Identify which cell holds the provided text, then report its [x, y] central coordinate. 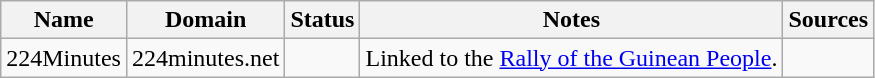
Linked to the Rally of the Guinean People. [572, 58]
Sources [828, 20]
Domain [205, 20]
Notes [572, 20]
Name [64, 20]
Status [322, 20]
224Minutes [64, 58]
224minutes.net [205, 58]
